From the cell containing the given text, extract its center point as [X, Y] coordinate. 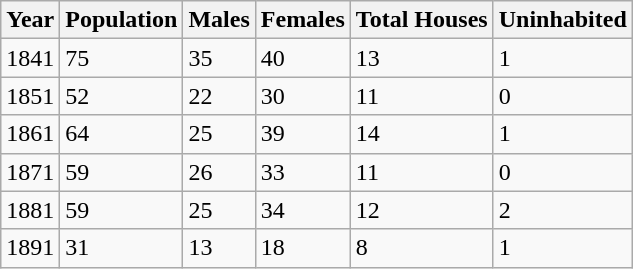
Population [122, 20]
1861 [30, 134]
26 [219, 172]
52 [122, 96]
Uninhabited [562, 20]
1871 [30, 172]
1841 [30, 58]
18 [302, 248]
34 [302, 210]
12 [422, 210]
1881 [30, 210]
75 [122, 58]
39 [302, 134]
1851 [30, 96]
Females [302, 20]
64 [122, 134]
33 [302, 172]
14 [422, 134]
22 [219, 96]
Year [30, 20]
Males [219, 20]
40 [302, 58]
31 [122, 248]
Total Houses [422, 20]
8 [422, 248]
1891 [30, 248]
30 [302, 96]
2 [562, 210]
35 [219, 58]
